Output the [x, y] coordinate of the center of the cell containing the given text.  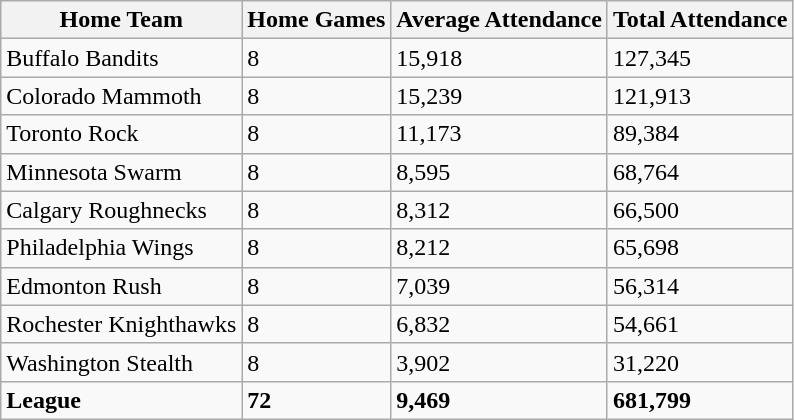
11,173 [500, 134]
Rochester Knighthawks [122, 324]
Home Games [316, 20]
League [122, 400]
Home Team [122, 20]
72 [316, 400]
15,239 [500, 96]
Philadelphia Wings [122, 248]
7,039 [500, 286]
Edmonton Rush [122, 286]
Washington Stealth [122, 362]
Total Attendance [700, 20]
Calgary Roughnecks [122, 210]
8,312 [500, 210]
68,764 [700, 172]
66,500 [700, 210]
56,314 [700, 286]
127,345 [700, 58]
Toronto Rock [122, 134]
681,799 [700, 400]
Buffalo Bandits [122, 58]
9,469 [500, 400]
Average Attendance [500, 20]
121,913 [700, 96]
15,918 [500, 58]
8,595 [500, 172]
54,661 [700, 324]
8,212 [500, 248]
65,698 [700, 248]
6,832 [500, 324]
89,384 [700, 134]
Minnesota Swarm [122, 172]
31,220 [700, 362]
3,902 [500, 362]
Colorado Mammoth [122, 96]
